Provide the [X, Y] coordinate of the cell's center where the given text is located.  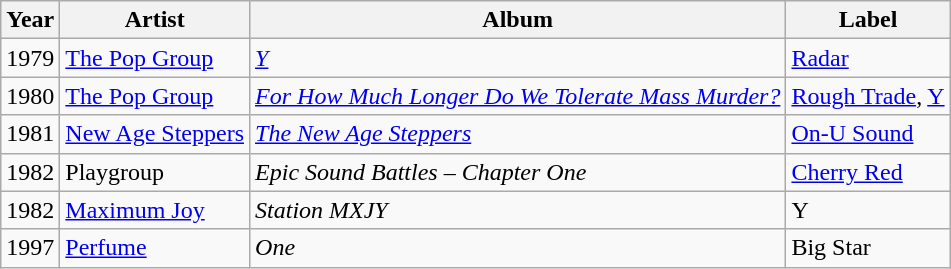
For How Much Longer Do We Tolerate Mass Murder? [518, 96]
Label [868, 20]
On-U Sound [868, 134]
1980 [30, 96]
1981 [30, 134]
Big Star [868, 248]
Station MXJY [518, 210]
Album [518, 20]
The New Age Steppers [518, 134]
Radar [868, 58]
Cherry Red [868, 172]
Maximum Joy [155, 210]
Artist [155, 20]
1979 [30, 58]
1997 [30, 248]
Rough Trade, Y [868, 96]
Perfume [155, 248]
One [518, 248]
New Age Steppers [155, 134]
Epic Sound Battles – Chapter One [518, 172]
Year [30, 20]
Playgroup [155, 172]
